Return the [x, y] coordinate for the center point of the cell that contains the specified text.  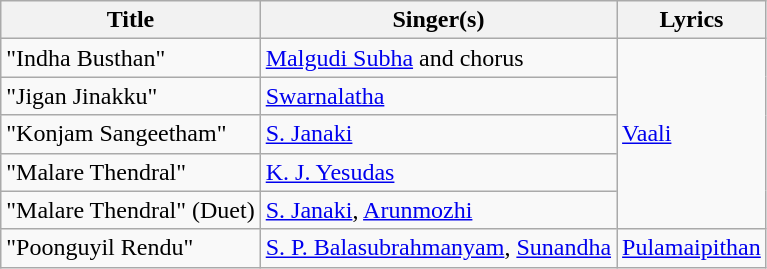
"Indha Busthan" [130, 58]
"Malare Thendral" (Duet) [130, 210]
"Konjam Sangeetham" [130, 134]
Swarnalatha [438, 96]
Pulamaipithan [692, 248]
"Jigan Jinakku" [130, 96]
S. Janaki [438, 134]
Malgudi Subha and chorus [438, 58]
"Poonguyil Rendu" [130, 248]
K. J. Yesudas [438, 172]
S. P. Balasubrahmanyam, Sunandha [438, 248]
S. Janaki, Arunmozhi [438, 210]
Title [130, 20]
Vaali [692, 134]
"Malare Thendral" [130, 172]
Singer(s) [438, 20]
Lyrics [692, 20]
